Determine the [X, Y] coordinate at the center of the cell enclosing the given text.  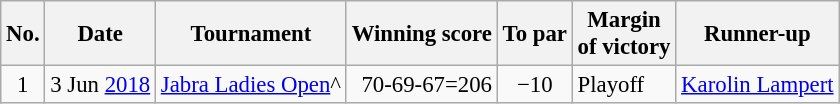
Marginof victory [624, 34]
Date [100, 34]
To par [534, 34]
Karolin Lampert [758, 85]
Playoff [624, 85]
Winning score [422, 34]
No. [23, 34]
Tournament [250, 34]
Jabra Ladies Open^ [250, 85]
1 [23, 85]
Runner-up [758, 34]
3 Jun 2018 [100, 85]
−10 [534, 85]
70-69-67=206 [422, 85]
